Find where the given text appears and provide that cell's center as [x, y] coordinate. 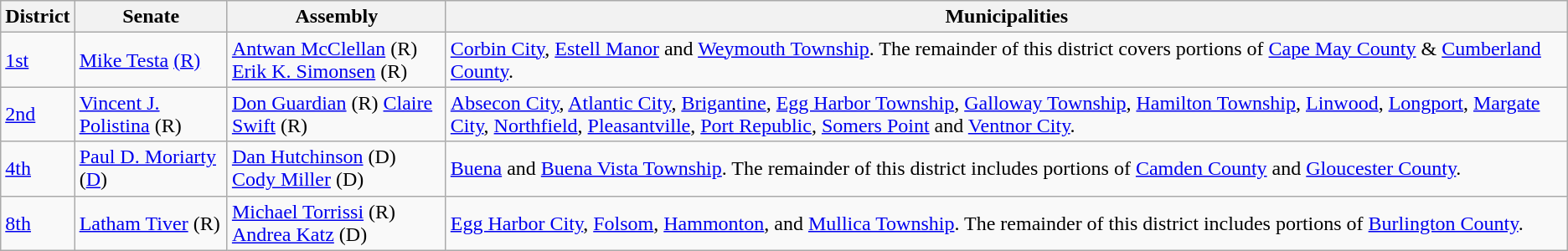
1st [38, 60]
Vincent J. Polistina (R) [151, 114]
Paul D. Moriarty (D) [151, 169]
Latham Tiver (R) [151, 223]
Senate [151, 17]
Buena and Buena Vista Township. The remainder of this district includes portions of Camden County and Gloucester County. [1007, 169]
2nd [38, 114]
Mike Testa (R) [151, 60]
Municipalities [1007, 17]
4th [38, 169]
Michael Torrissi (R)Andrea Katz (D) [337, 223]
Antwan McClellan (R)Erik K. Simonsen (R) [337, 60]
Egg Harbor City, Folsom, Hammonton, and Mullica Township. The remainder of this district includes portions of Burlington County. [1007, 223]
Dan Hutchinson (D)Cody Miller (D) [337, 169]
Don Guardian (R) Claire Swift (R) [337, 114]
District [38, 17]
Assembly [337, 17]
Corbin City, Estell Manor and Weymouth Township. The remainder of this district covers portions of Cape May County & Cumberland County. [1007, 60]
8th [38, 223]
